Provide the [x, y] coordinate of the cell's center where the given text is located.  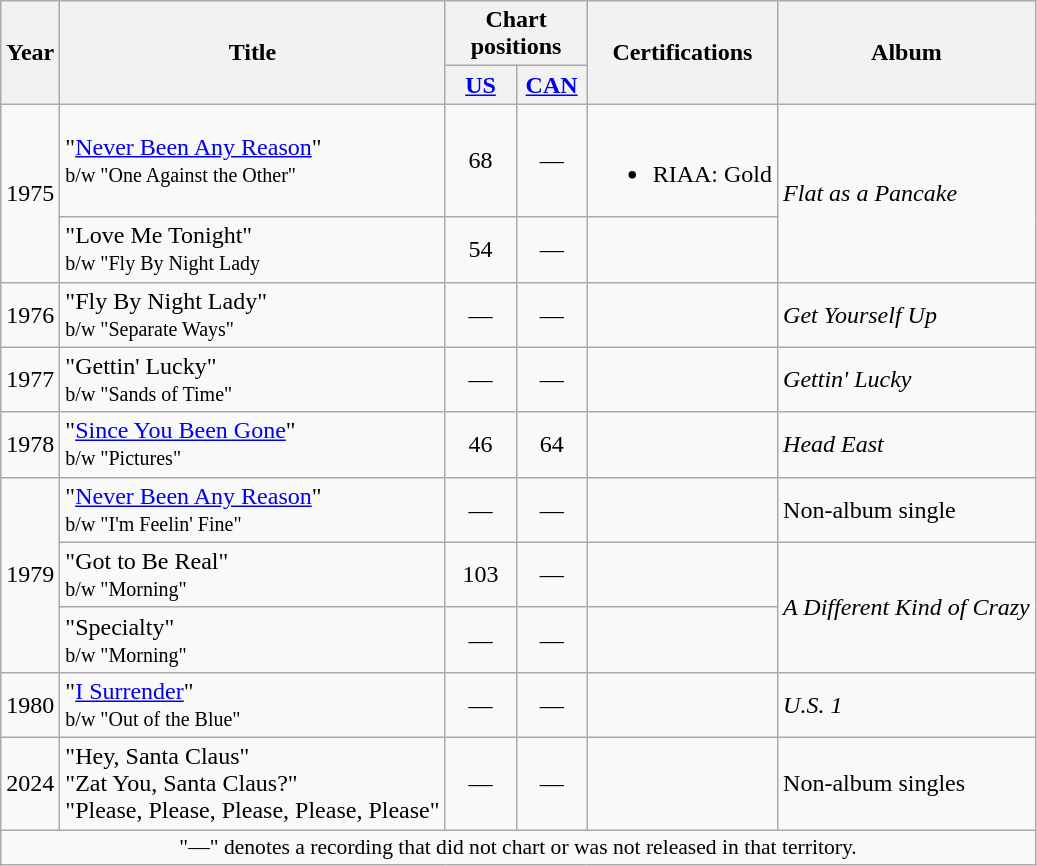
"I Surrender"b/w "Out of the Blue" [252, 704]
"Got to Be Real"b/w "Morning" [252, 574]
A Different Kind of Crazy [907, 607]
Flat as a Pancake [907, 193]
46 [480, 444]
"Never Been Any Reason"b/w "I'm Feelin' Fine" [252, 510]
Album [907, 52]
Title [252, 52]
2024 [30, 783]
RIAA: Gold [682, 160]
"Since You Been Gone"b/w "Pictures" [252, 444]
Certifications [682, 52]
1979 [30, 574]
"Never Been Any Reason"b/w "One Against the Other" [252, 160]
Head East [907, 444]
U.S. 1 [907, 704]
"Hey, Santa Claus""Zat You, Santa Claus?""Please, Please, Please, Please, Please" [252, 783]
CAN [552, 85]
1978 [30, 444]
103 [480, 574]
64 [552, 444]
US [480, 85]
"Fly By Night Lady"b/w "Separate Ways" [252, 314]
"Gettin' Lucky"b/w "Sands of Time" [252, 380]
Year [30, 52]
Get Yourself Up [907, 314]
Gettin' Lucky [907, 380]
1975 [30, 193]
1980 [30, 704]
68 [480, 160]
1977 [30, 380]
"Specialty"b/w "Morning" [252, 640]
54 [480, 250]
"—" denotes a recording that did not chart or was not released in that territory. [518, 848]
Non-album single [907, 510]
Non-album singles [907, 783]
"Love Me Tonight"b/w "Fly By Night Lady [252, 250]
Chart positions [516, 34]
1976 [30, 314]
